Locate the cell with the specified text and output its (X, Y) center coordinate. 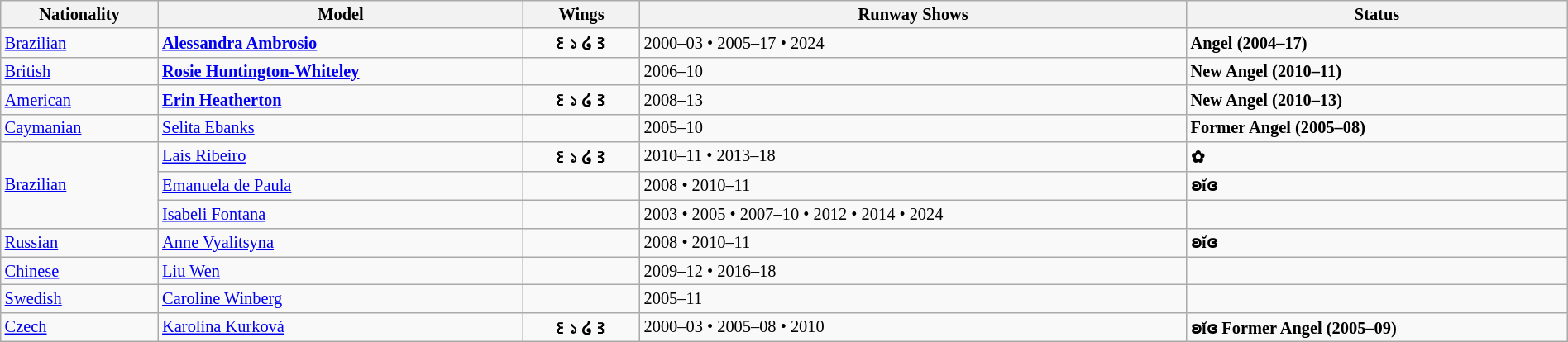
Wings (582, 14)
New Angel (2010–11) (1378, 71)
Angel (2004–17) (1378, 43)
2009–12 • 2016–18 (913, 271)
ʚĭɞ Former Angel (2005–09) (1378, 327)
✿ (1378, 157)
American (79, 99)
Swedish (79, 298)
Selita Ebanks (341, 128)
Czech (79, 327)
Alessandra Ambrosio (341, 43)
Former Angel (2005–08) (1378, 128)
Caroline Winberg (341, 298)
2003 • 2005 • 2007–10 • 2012 • 2014 • 2024 (913, 214)
2010–11 • 2013–18 (913, 157)
Runway Shows (913, 14)
Nationality (79, 14)
2006–10 (913, 71)
British (79, 71)
Emanuela de Paula (341, 185)
2005–10 (913, 128)
2000–03 • 2005–17 • 2024 (913, 43)
2005–11 (913, 298)
Chinese (79, 271)
Liu Wen (341, 271)
Caymanian (79, 128)
2008–13 (913, 99)
Karolína Kurková (341, 327)
Rosie Huntington-Whiteley (341, 71)
Erin Heatherton (341, 99)
Status (1378, 14)
Lais Ribeiro (341, 157)
Model (341, 14)
New Angel (2010–13) (1378, 99)
Anne Vyalitsyna (341, 243)
2000–03 • 2005–08 • 2010 (913, 327)
Russian (79, 243)
Isabeli Fontana (341, 214)
